From the cell containing the given text, extract its center point as [x, y] coordinate. 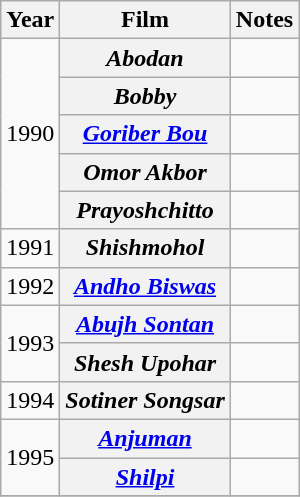
Shilpi [145, 477]
Bobby [145, 96]
Abujh Sontan [145, 324]
1991 [30, 248]
1995 [30, 457]
Anjuman [145, 438]
Sotiner Songsar [145, 400]
Notes [264, 20]
Prayoshchitto [145, 210]
Andho Biswas [145, 286]
1993 [30, 343]
1994 [30, 400]
Goriber Bou [145, 134]
Shishmohol [145, 248]
Film [145, 20]
Shesh Upohar [145, 362]
Omor Akbor [145, 172]
1990 [30, 134]
Year [30, 20]
Abodan [145, 58]
1992 [30, 286]
